Extract the (X, Y) coordinate from the center of the cell holding the provided text.  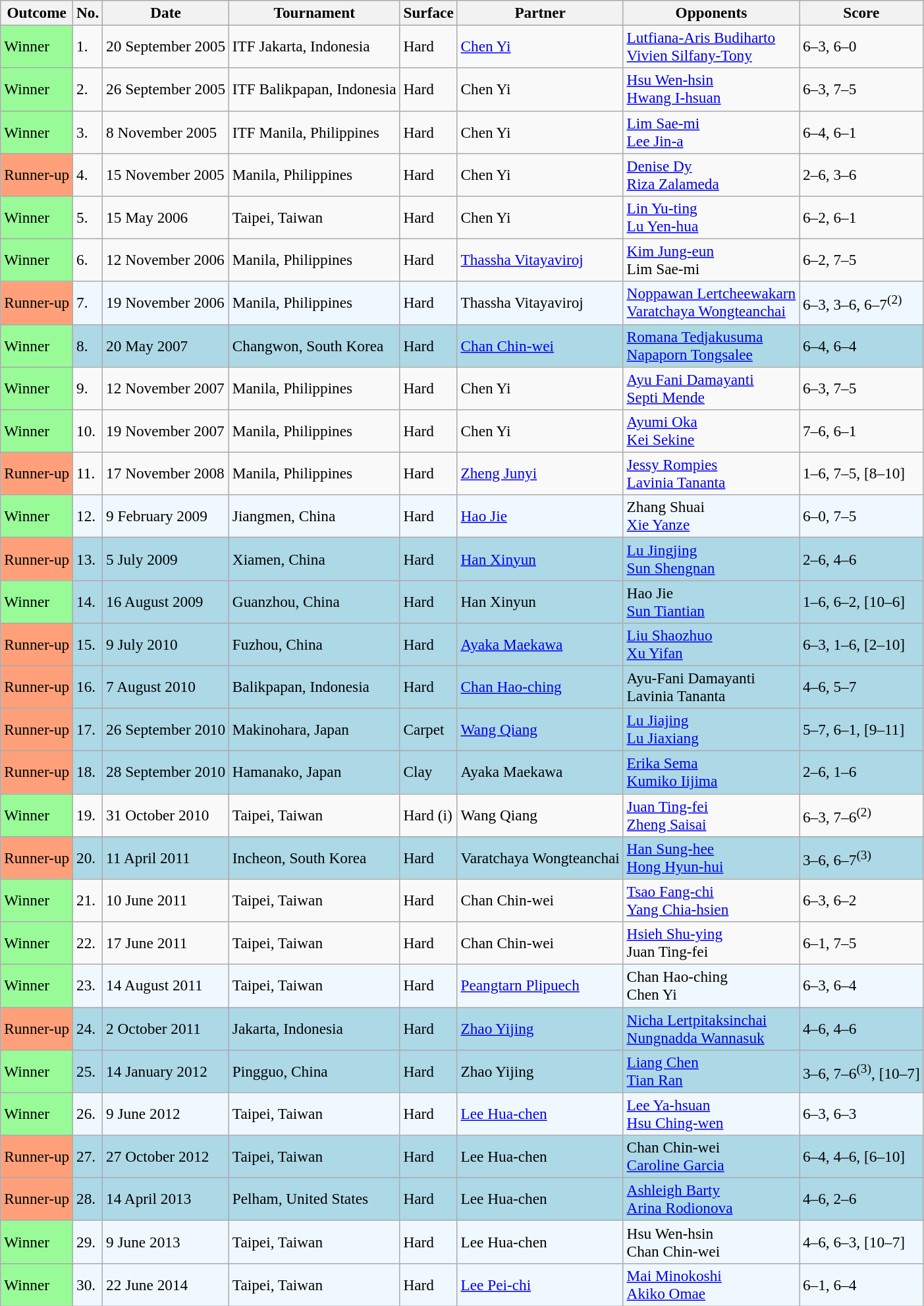
Zheng Junyi (540, 473)
Hard (i) (428, 814)
Lim Sae-mi Lee Jin-a (711, 132)
ITF Balikpapan, Indonesia (314, 90)
17 June 2011 (166, 942)
4–6, 4–6 (861, 1028)
6–3, 6–3 (861, 1114)
9. (88, 387)
6–2, 6–1 (861, 217)
No. (88, 13)
10 June 2011 (166, 900)
Makinohara, Japan (314, 730)
14. (88, 601)
12 November 2006 (166, 260)
15. (88, 644)
Peangtarn Plipuech (540, 986)
Hao Jie (540, 517)
8 November 2005 (166, 132)
Jessy Rompies Lavinia Tananta (711, 473)
14 August 2011 (166, 986)
6–3, 6–2 (861, 900)
Romana Tedjakusuma Napaporn Tongsalee (711, 345)
6–3, 6–4 (861, 986)
11. (88, 473)
Balikpapan, Indonesia (314, 687)
7 August 2010 (166, 687)
5 July 2009 (166, 559)
Ayu-Fani Damayanti Lavinia Tananta (711, 687)
Jiangmen, China (314, 517)
14 January 2012 (166, 1071)
Incheon, South Korea (314, 858)
Han Sung-hee Hong Hyun-hui (711, 858)
3. (88, 132)
6. (88, 260)
2–6, 1–6 (861, 772)
Surface (428, 13)
Pingguo, China (314, 1071)
27. (88, 1156)
6–0, 7–5 (861, 517)
Lin Yu-ting Lu Yen-hua (711, 217)
Noppawan Lertcheewakarn Varatchaya Wongteanchai (711, 303)
1–6, 6–2, [10–6] (861, 601)
12 November 2007 (166, 387)
Lutfiana-Aris Budiharto Vivien Silfany-Tony (711, 46)
31 October 2010 (166, 814)
Erika Sema Kumiko Iijima (711, 772)
4. (88, 174)
Carpet (428, 730)
20 September 2005 (166, 46)
4–6, 5–7 (861, 687)
Lu Jingjing Sun Shengnan (711, 559)
Hao Jie Sun Tiantian (711, 601)
ITF Manila, Philippines (314, 132)
Liu Shaozhuo Xu Yifan (711, 644)
2–6, 3–6 (861, 174)
9 July 2010 (166, 644)
Lu Jiajing Lu Jiaxiang (711, 730)
23. (88, 986)
19 November 2006 (166, 303)
3–6, 6–7(3) (861, 858)
Partner (540, 13)
6–4, 4–6, [6–10] (861, 1156)
Denise Dy Riza Zalameda (711, 174)
27 October 2012 (166, 1156)
8. (88, 345)
Clay (428, 772)
15 May 2006 (166, 217)
26 September 2005 (166, 90)
9 June 2013 (166, 1241)
Hamanako, Japan (314, 772)
22 June 2014 (166, 1285)
24. (88, 1028)
Nicha Lertpitaksinchai Nungnadda Wannasuk (711, 1028)
Pelham, United States (314, 1199)
Lee Pei-chi (540, 1285)
Lee Ya-hsuan Hsu Ching-wen (711, 1114)
Outcome (37, 13)
1–6, 7–5, [8–10] (861, 473)
9 June 2012 (166, 1114)
2. (88, 90)
Zhang Shuai Xie Yanze (711, 517)
Changwon, South Korea (314, 345)
12. (88, 517)
28 September 2010 (166, 772)
6–3, 6–0 (861, 46)
Hsu Wen-hsin Hwang I-hsuan (711, 90)
Liang Chen Tian Ran (711, 1071)
22. (88, 942)
5–7, 6–1, [9–11] (861, 730)
25. (88, 1071)
14 April 2013 (166, 1199)
18. (88, 772)
Fuzhou, China (314, 644)
20 May 2007 (166, 345)
26. (88, 1114)
6–3, 1–6, [2–10] (861, 644)
17. (88, 730)
19 November 2007 (166, 431)
ITF Jakarta, Indonesia (314, 46)
7–6, 6–1 (861, 431)
Hsu Wen-hsin Chan Chin-wei (711, 1241)
1. (88, 46)
Guanzhou, China (314, 601)
16. (88, 687)
3–6, 7–6(3), [10–7] (861, 1071)
21. (88, 900)
13. (88, 559)
Chan Chin-wei Caroline Garcia (711, 1156)
17 November 2008 (166, 473)
19. (88, 814)
4–6, 6–3, [10–7] (861, 1241)
Kim Jung-eun Lim Sae-mi (711, 260)
Varatchaya Wongteanchai (540, 858)
Ashleigh Barty Arina Rodionova (711, 1199)
20. (88, 858)
2–6, 4–6 (861, 559)
Chan Hao-ching Chen Yi (711, 986)
Juan Ting-fei Zheng Saisai (711, 814)
Tournament (314, 13)
5. (88, 217)
28. (88, 1199)
Ayu Fani Damayanti Septi Mende (711, 387)
6–3, 7–6(2) (861, 814)
30. (88, 1285)
Opponents (711, 13)
6–2, 7–5 (861, 260)
16 August 2009 (166, 601)
Xiamen, China (314, 559)
Chan Hao-ching (540, 687)
7. (88, 303)
6–4, 6–4 (861, 345)
2 October 2011 (166, 1028)
Tsao Fang-chi Yang Chia-hsien (711, 900)
15 November 2005 (166, 174)
Ayumi Oka Kei Sekine (711, 431)
Score (861, 13)
6–1, 7–5 (861, 942)
29. (88, 1241)
Date (166, 13)
6–4, 6–1 (861, 132)
Mai Minokoshi Akiko Omae (711, 1285)
26 September 2010 (166, 730)
Jakarta, Indonesia (314, 1028)
10. (88, 431)
4–6, 2–6 (861, 1199)
9 February 2009 (166, 517)
Hsieh Shu-ying Juan Ting-fei (711, 942)
6–3, 3–6, 6–7(2) (861, 303)
11 April 2011 (166, 858)
6–1, 6–4 (861, 1285)
